Extract the (X, Y) coordinate from the center of the cell holding the provided text.  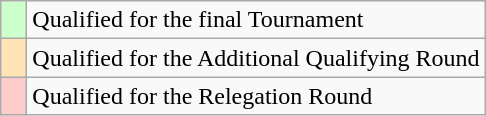
Qualified for the Relegation Round (256, 96)
Qualified for the Additional Qualifying Round (256, 58)
Qualified for the final Tournament (256, 20)
